Extract the [x, y] coordinate from the center of the cell holding the provided text.  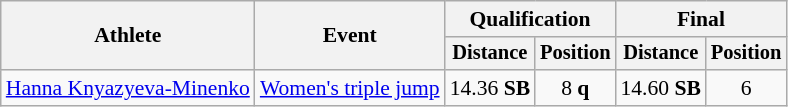
Event [350, 36]
Athlete [128, 36]
6 [746, 88]
8 q [575, 88]
Qualification [530, 19]
Final [700, 19]
14.60 SB [660, 88]
Hanna Knyazyeva-Minenko [128, 88]
Women's triple jump [350, 88]
14.36 SB [490, 88]
